Determine the (X, Y) coordinate at the center of the cell enclosing the given text.  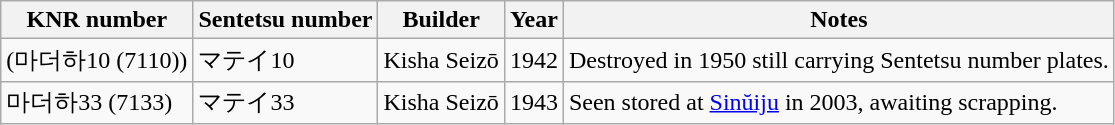
Notes (838, 20)
Seen stored at Sinŭiju in 2003, awaiting scrapping. (838, 102)
マテイ33 (286, 102)
Builder (441, 20)
Sentetsu number (286, 20)
Destroyed in 1950 still carrying Sentetsu number plates. (838, 60)
마더하33 (7133) (97, 102)
1943 (534, 102)
1942 (534, 60)
KNR number (97, 20)
Year (534, 20)
(마더하10 (7110)) (97, 60)
マテイ10 (286, 60)
